Determine the (x, y) coordinate at the center of the cell enclosing the given text.  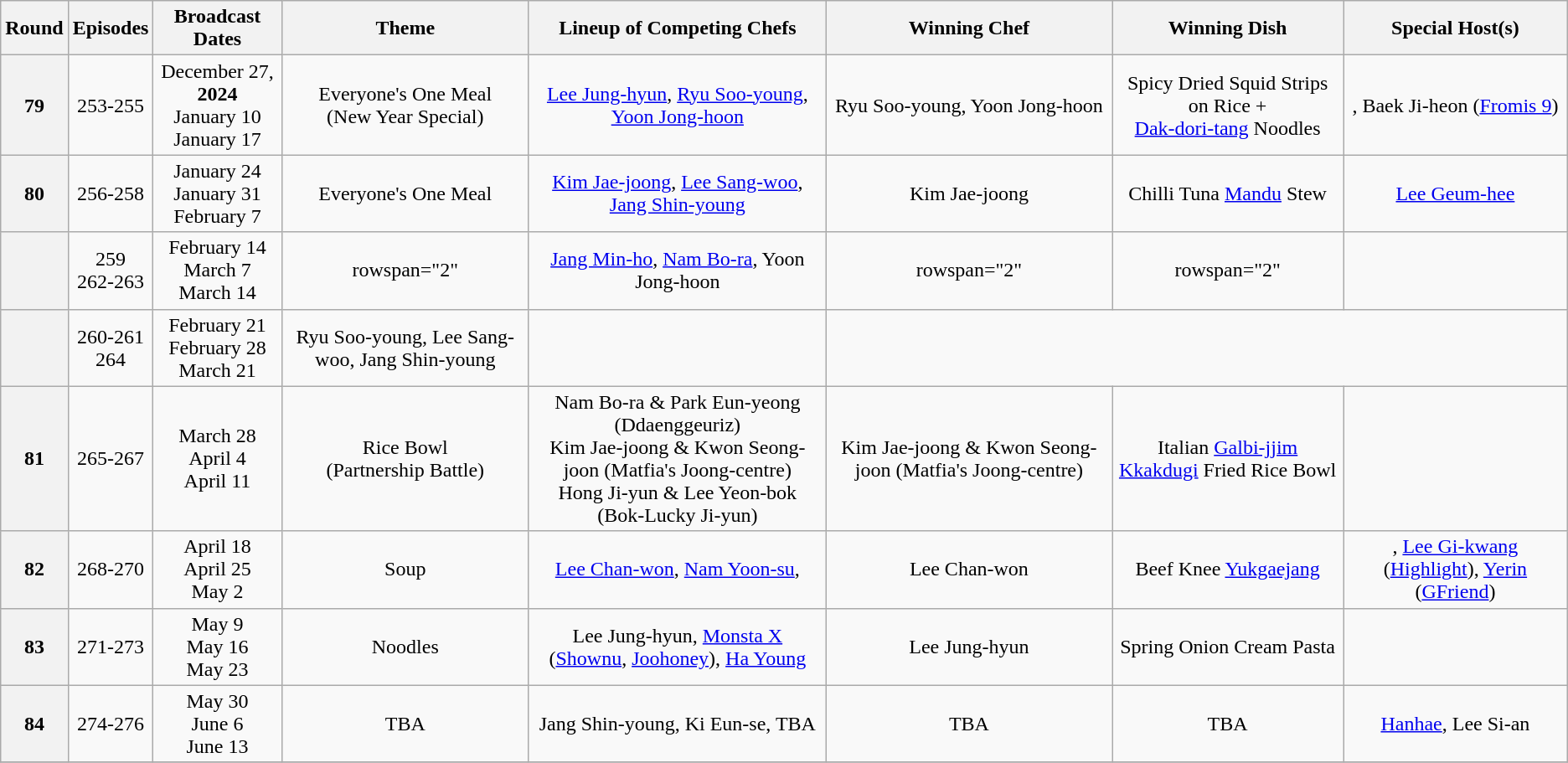
Lineup of Competing Chefs (677, 28)
Beef Knee Yukgaejang (1228, 570)
Episodes (111, 28)
Kim Jae-joong (968, 193)
Spicy Dried Squid Strips on Rice +Dak-dori-tang Noodles (1228, 106)
, Baek Ji-heon (Fromis 9) (1456, 106)
Theme (405, 28)
Lee Jung-hyun, Ryu Soo-young, Yoon Jong-hoon (677, 106)
Lee Jung-hyun (968, 647)
Noodles (405, 647)
271-273 (111, 647)
Chilli Tuna Mandu Stew (1228, 193)
, Lee Gi-kwang (Highlight), Yerin (GFriend) (1456, 570)
265-267 (111, 459)
Kim Jae-joong & Kwon Seong-joon (Matfia's Joong-centre) (968, 459)
February 14March 7March 14 (218, 271)
Round (34, 28)
Lee Jung-hyun, Monsta X (Shownu, Joohoney), Ha Young (677, 647)
Everyone's One Meal (405, 193)
Soup (405, 570)
81 (34, 459)
May 9May 16May 23 (218, 647)
March 28April 4April 11 (218, 459)
May 30June 6June 13 (218, 724)
Ryu Soo-young, Lee Sang-woo, Jang Shin-young (405, 348)
Jang Shin-young, Ki Eun-se, TBA (677, 724)
Winning Chef (968, 28)
Lee Chan-won, Nam Yoon-su, (677, 570)
Everyone's One Meal(New Year Special) (405, 106)
79 (34, 106)
Nam Bo-ra & Park Eun-yeong (Ddaenggeuriz)Kim Jae-joong & Kwon Seong-joon (Matfia's Joong-centre)Hong Ji-yun & Lee Yeon-bok (Bok-Lucky Ji-yun) (677, 459)
274-276 (111, 724)
Lee Geum-hee (1456, 193)
Winning Dish (1228, 28)
Kim Jae-joong, Lee Sang-woo, Jang Shin-young (677, 193)
Broadcast Dates (218, 28)
Rice Bowl(Partnership Battle) (405, 459)
Lee Chan-won (968, 570)
80 (34, 193)
December 27, 2024January 10January 17 (218, 106)
January 24January 31February 7 (218, 193)
Special Host(s) (1456, 28)
Ryu Soo-young, Yoon Jong-hoon (968, 106)
260-261264 (111, 348)
Italian Galbi-jjim Kkakdugi Fried Rice Bowl (1228, 459)
253-255 (111, 106)
256-258 (111, 193)
February 21February 28March 21 (218, 348)
259262-263 (111, 271)
Spring Onion Cream Pasta (1228, 647)
268-270 (111, 570)
82 (34, 570)
83 (34, 647)
84 (34, 724)
Hanhae, Lee Si-an (1456, 724)
April 18April 25May 2 (218, 570)
Jang Min-ho, Nam Bo-ra, Yoon Jong-hoon (677, 271)
